Capture the cell that displays the provided text and extract its [x, y] central coordinate. 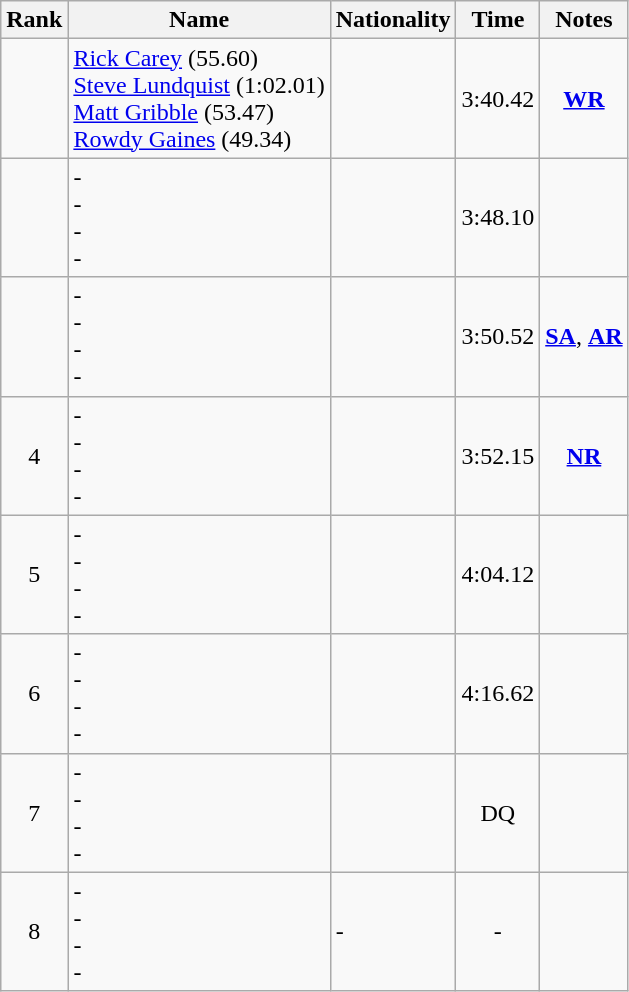
3:50.52 [498, 336]
Notes [584, 20]
Rank [34, 20]
3:48.10 [498, 218]
Nationality [393, 20]
Rick Carey (55.60) Steve Lundquist (1:02.01) Matt Gribble (53.47) Rowdy Gaines (49.34) [199, 98]
3:52.15 [498, 456]
7 [34, 812]
6 [34, 694]
4:16.62 [498, 694]
4 [34, 456]
5 [34, 574]
4:04.12 [498, 574]
SA, AR [584, 336]
Name [199, 20]
NR [584, 456]
DQ [498, 812]
8 [34, 932]
3:40.42 [498, 98]
Time [498, 20]
WR [584, 98]
